Extract the [x, y] coordinate from the center of the cell holding the provided text.  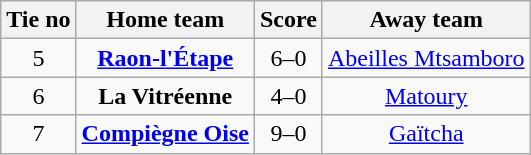
Matoury [426, 96]
Score [288, 20]
La Vitréenne [165, 96]
5 [38, 58]
Tie no [38, 20]
Compiègne Oise [165, 134]
4–0 [288, 96]
7 [38, 134]
6–0 [288, 58]
9–0 [288, 134]
6 [38, 96]
Home team [165, 20]
Abeilles Mtsamboro [426, 58]
Gaïtcha [426, 134]
Away team [426, 20]
Raon-l'Étape [165, 58]
